From the cell containing the given text, extract its center point as (x, y) coordinate. 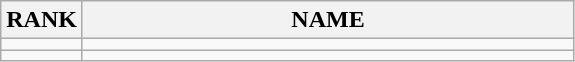
NAME (328, 20)
RANK (42, 20)
